Detect which cell encompasses the target text, then output its [X, Y] center coordinate. 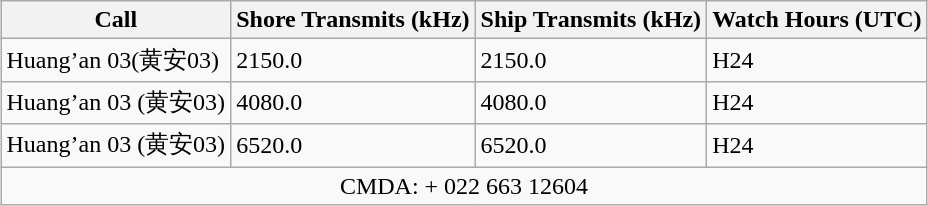
Ship Transmits (kHz) [591, 20]
Huang’an 03(黄安03) [116, 60]
CMDA: + 022 663 12604 [464, 185]
Shore Transmits (kHz) [353, 20]
Watch Hours (UTC) [817, 20]
Call [116, 20]
